Return the (X, Y) coordinate for the center point of the cell that contains the specified text.  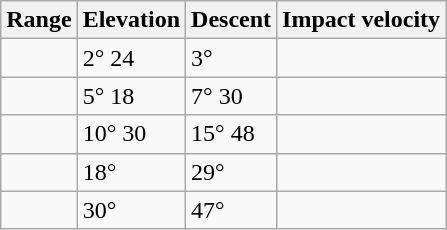
47° (232, 210)
30° (131, 210)
2° 24 (131, 58)
18° (131, 172)
10° 30 (131, 134)
Descent (232, 20)
3° (232, 58)
Elevation (131, 20)
Range (39, 20)
29° (232, 172)
15° 48 (232, 134)
5° 18 (131, 96)
7° 30 (232, 96)
Impact velocity (362, 20)
